Identify which cell holds the provided text, then report its (X, Y) central coordinate. 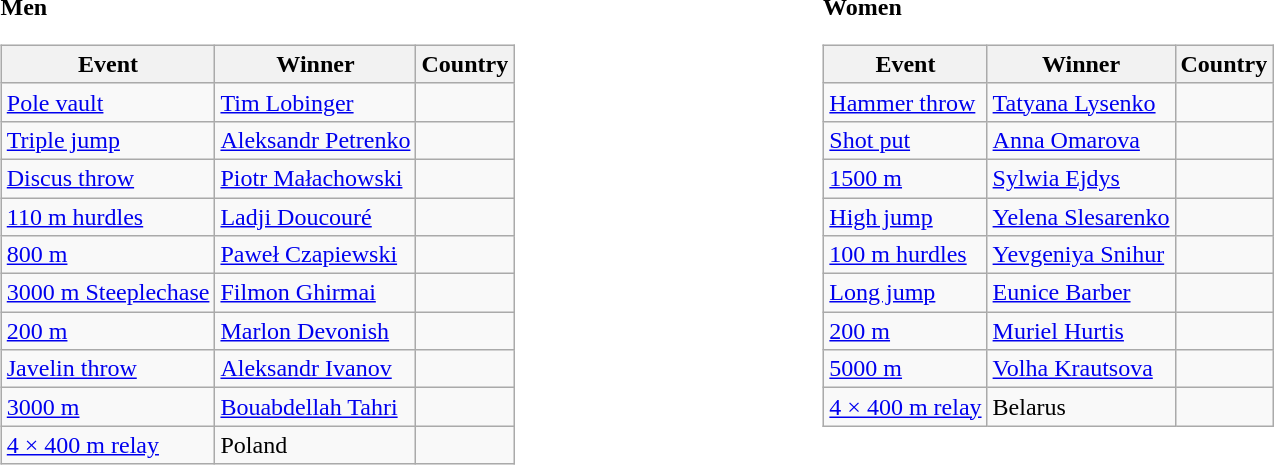
Tatyana Lysenko (1081, 102)
Belarus (1081, 407)
Tim Lobinger (316, 102)
Sylwia Ejdys (1081, 178)
High jump (906, 217)
110 m hurdles (108, 217)
800 m (108, 255)
Eunice Barber (1081, 293)
Yelena Slesarenko (1081, 217)
Aleksandr Petrenko (316, 140)
Shot put (906, 140)
5000 m (906, 369)
Paweł Czapiewski (316, 255)
Bouabdellah Tahri (316, 407)
Yevgeniya Snihur (1081, 255)
Triple jump (108, 140)
Marlon Devonish (316, 331)
Muriel Hurtis (1081, 331)
Pole vault (108, 102)
3000 m Steeplechase (108, 293)
Piotr Małachowski (316, 178)
Javelin throw (108, 369)
Volha Krautsova (1081, 369)
Filmon Ghirmai (316, 293)
100 m hurdles (906, 255)
Hammer throw (906, 102)
Discus throw (108, 178)
Anna Omarova (1081, 140)
Aleksandr Ivanov (316, 369)
3000 m (108, 407)
Long jump (906, 293)
1500 m (906, 178)
Ladji Doucouré (316, 217)
Poland (316, 445)
